Determine the (X, Y) coordinate at the center of the cell enclosing the given text.  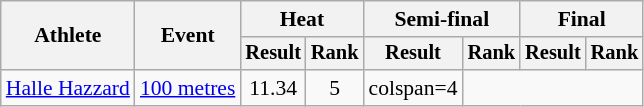
Halle Hazzard (68, 88)
Final (582, 19)
Semi-final (442, 19)
Athlete (68, 36)
5 (335, 88)
11.34 (273, 88)
colspan=4 (412, 88)
Event (188, 36)
Heat (302, 19)
100 metres (188, 88)
